Provide the (x, y) coordinate of the cell's center where the given text is located.  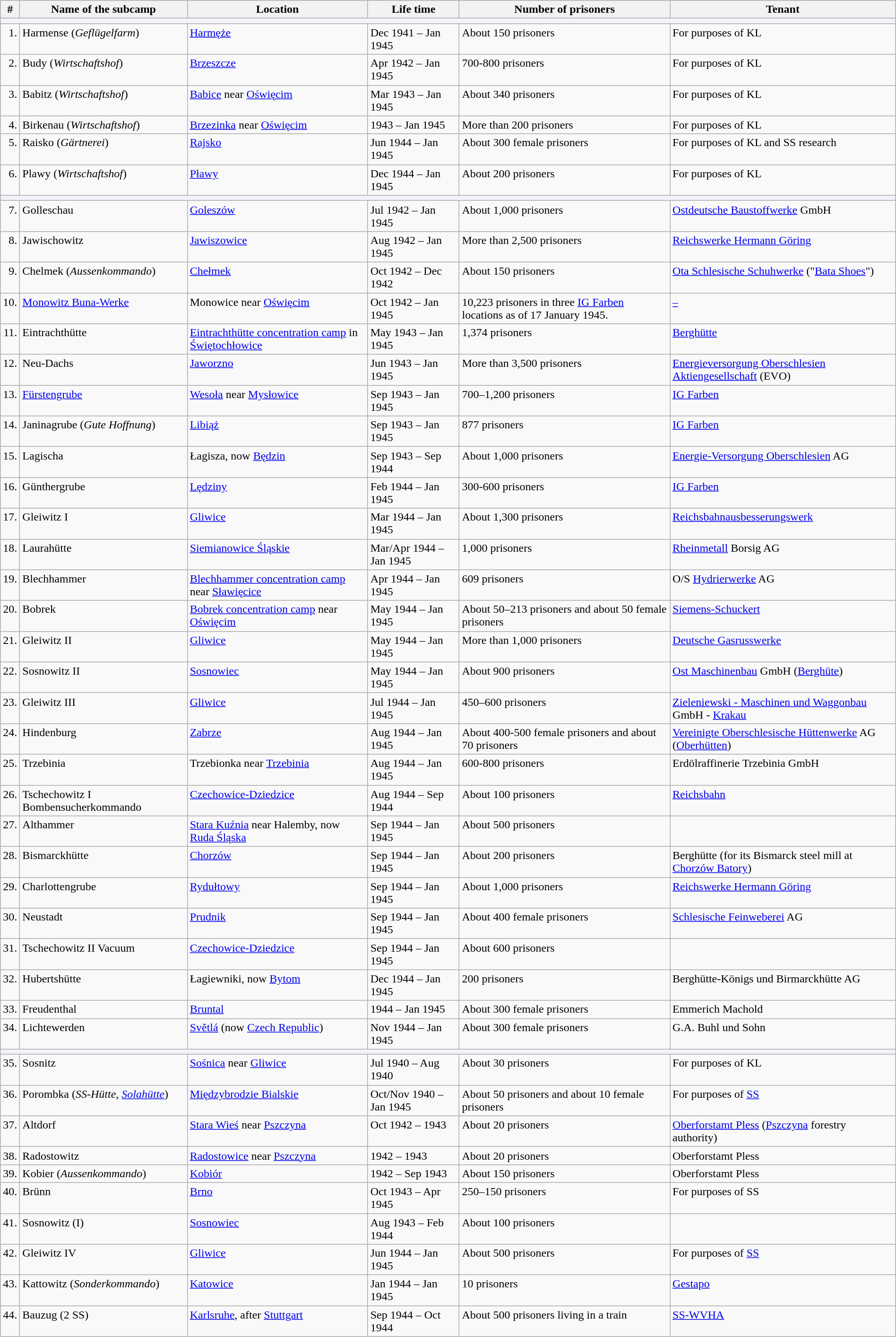
Stara Wieś near Pszczyna (277, 1131)
Łagisza, now Będzin (277, 462)
Emmerich Machold (783, 1009)
1943 – Jan 1945 (414, 125)
Freudenthal (103, 1009)
23. (10, 708)
43. (10, 1291)
Neustadt (103, 924)
18. (10, 554)
17. (10, 524)
9. (10, 277)
Jawiszowice (277, 247)
300-600 prisoners (565, 493)
Libiąż (277, 431)
Schlesische Feinweberei AG (783, 924)
# (10, 9)
Trzebionka near Trzebinia (277, 770)
600-800 prisoners (565, 770)
Brzeszcze (277, 70)
For purposes of KL and SS research (783, 149)
G.A. Buhl und Sohn (783, 1033)
Radostowitz (103, 1155)
Reichsbahnausbesserungswerk (783, 524)
1942 – 1943 (414, 1155)
About 400-500 female prisoners and about 70 prisoners (565, 738)
Porombka (SS-Hütte, Solahütte) (103, 1101)
Gleiwitz III (103, 708)
Brünn (103, 1198)
450–600 prisoners (565, 708)
40. (10, 1198)
Babice near Oświęcim (277, 100)
Bismarckhütte (103, 862)
– (783, 308)
Rydułtowy (277, 893)
Sosnowitz (I) (103, 1228)
Deutsche Gasrusswerke (783, 647)
About 500 prisoners living in a train (565, 1321)
31. (10, 954)
Brzezinka near Oświęcim (277, 125)
Oct 1943 – Apr 1945 (414, 1198)
Wesoła near Mysłowice (277, 401)
38. (10, 1155)
Eintrachthütte concentration camp in Świętochłowice (277, 339)
Energie-Versorgung Oberschlesien AG (783, 462)
30. (10, 924)
More than 1,000 prisoners (565, 647)
37. (10, 1131)
Bauzug (2 SS) (103, 1321)
Łagiewniki, now Bytom (277, 985)
Oct 1942 – Dec 1942 (414, 277)
Sosnitz (103, 1069)
Aug 1942 – Jan 1945 (414, 247)
Międzybrodzie Bialskie (277, 1101)
Blechhammer (103, 585)
Janinagrube (Gute Hoffnung) (103, 431)
Bobrek concentration camp near Oświęcim (277, 616)
Jaworzno (277, 370)
Blechhammer concentration camp near Sławięcice (277, 585)
Berghütte (783, 339)
Eintrachthütte (103, 339)
More than 200 prisoners (565, 125)
O/S Hydrierwerke AG (783, 585)
35. (10, 1069)
SS-WVHA (783, 1321)
Neu-Dachs (103, 370)
2. (10, 70)
16. (10, 493)
1944 – Jan 1945 (414, 1009)
4. (10, 125)
Jul 1942 – Jan 1945 (414, 216)
Charlottengrube (103, 893)
Althammer (103, 831)
Zabrze (277, 738)
Ostdeutsche Baustoffwerke GmbH (783, 216)
Chelmek (Aussenkommando) (103, 277)
Raisko (Gärtnerei) (103, 149)
Altdorf (103, 1131)
Berghütte-Königs und Birmarckhütte AG (783, 985)
About 30 prisoners (565, 1069)
41. (10, 1228)
Bruntal (277, 1009)
Tschechowitz II Vacuum (103, 954)
Kattowitz (Sonderkommando) (103, 1291)
Budy (Wirtschaftshof) (103, 70)
Sosnowitz II (103, 677)
1942 – Sep 1943 (414, 1173)
Gleiwitz II (103, 647)
33. (10, 1009)
Světlá (now Czech Republic) (277, 1033)
Tschechowitz I Bombensucherkommando (103, 800)
Günthergrube (103, 493)
Hindenburg (103, 738)
About 340 prisoners (565, 100)
6. (10, 180)
Stara Kuźnia near Halemby, now Ruda Śląska (277, 831)
Brno (277, 1198)
Sep 1943 – Sep 1944 (414, 462)
25. (10, 770)
Aug 1944 – Sep 1944 (414, 800)
11. (10, 339)
700–1,200 prisoners (565, 401)
250–150 prisoners (565, 1198)
Sep 1944 – Oct 1944 (414, 1321)
Gestapo (783, 1291)
Prudnik (277, 924)
Vereinigte Oberschlesische Hüttenwerke AG (Oberhütten) (783, 738)
32. (10, 985)
Ota Schlesische Schuhwerke ("Bata Shoes") (783, 277)
Location (277, 9)
Hubertshütte (103, 985)
Plawy (Wirtschaftshof) (103, 180)
26. (10, 800)
34. (10, 1033)
About 50–213 prisoners and about 50 female prisoners (565, 616)
Mar 1943 – Jan 1945 (414, 100)
Kobier (Aussenkommando) (103, 1173)
Lichtewerden (103, 1033)
About 1,300 prisoners (565, 524)
Berghütte (for its Bismarck steel mill at Chorzów Batory) (783, 862)
14. (10, 431)
Oct/Nov 1940 – Jan 1945 (414, 1101)
3. (10, 100)
About 900 prisoners (565, 677)
Radostowice near Pszczyna (277, 1155)
Rheinmetall Borsig AG (783, 554)
Tenant (783, 9)
Ost Maschinenbau GmbH (Berghüte) (783, 677)
Energieversorgung Oberschlesien Aktiengesellschaft (EVO) (783, 370)
Zieleniewski - Maschinen und Waggonbau GmbH - Krakau (783, 708)
About 600 prisoners (565, 954)
29. (10, 893)
Laurahütte (103, 554)
Name of the subcamp (103, 9)
Jan 1944 – Jan 1945 (414, 1291)
877 prisoners (565, 431)
42. (10, 1259)
8. (10, 247)
Birkenau (Wirtschaftshof) (103, 125)
Dec 1941 – Jan 1945 (414, 39)
Chorzów (277, 862)
Bobrek (103, 616)
44. (10, 1321)
Sośnica near Gliwice (277, 1069)
Lędziny (277, 493)
Mar 1944 – Jan 1945 (414, 524)
Jul 1944 – Jan 1945 (414, 708)
39. (10, 1173)
Oct 1942 – 1943 (414, 1131)
10 prisoners (565, 1291)
10,223 prisoners in three IG Farben locations as of 17 January 1945. (565, 308)
Feb 1944 – Jan 1945 (414, 493)
Number of prisoners (565, 9)
Reichsbahn (783, 800)
36. (10, 1101)
Gleiwitz IV (103, 1259)
27. (10, 831)
24. (10, 738)
19. (10, 585)
Jawischowitz (103, 247)
Rajsko (277, 149)
Karlsruhe, after Stuttgart (277, 1321)
About 50 prisoners and about 10 female prisoners (565, 1101)
12. (10, 370)
Nov 1944 – Jan 1945 (414, 1033)
May 1943 – Jan 1945 (414, 339)
609 prisoners (565, 585)
Oberforstamt Pless (Pszczyna forestry authority) (783, 1131)
Life time (414, 9)
Siemianowice Śląskie (277, 554)
Kobiór (277, 1173)
Chełmek (277, 277)
Monowitz Buna-Werke (103, 308)
1. (10, 39)
Fürstengrube (103, 401)
Apr 1944 – Jan 1945 (414, 585)
Mar/Apr 1944 – Jan 1945 (414, 554)
21. (10, 647)
Golleschau (103, 216)
1,374 prisoners (565, 339)
Pławy (277, 180)
Monowice near Oświęcim (277, 308)
Oct 1942 – Jan 1945 (414, 308)
5. (10, 149)
22. (10, 677)
Gleiwitz I (103, 524)
Trzebinia (103, 770)
Erdölraffinerie Trzebinia GmbH (783, 770)
Jul 1940 – Aug 1940 (414, 1069)
Harmense (Geflügelfarm) (103, 39)
13. (10, 401)
200 prisoners (565, 985)
Harmęże (277, 39)
About 400 female prisoners (565, 924)
Babitz (Wirtschaftshof) (103, 100)
Lagischa (103, 462)
7. (10, 216)
Apr 1942 – Jan 1945 (414, 70)
700-800 prisoners (565, 70)
10. (10, 308)
Jun 1943 – Jan 1945 (414, 370)
1,000 prisoners (565, 554)
Aug 1943 – Feb 1944 (414, 1228)
More than 2,500 prisoners (565, 247)
Goleszów (277, 216)
28. (10, 862)
20. (10, 616)
Katowice (277, 1291)
Siemens-Schuckert (783, 616)
15. (10, 462)
More than 3,500 prisoners (565, 370)
